Locate the cell with the specified text and output its [x, y] center coordinate. 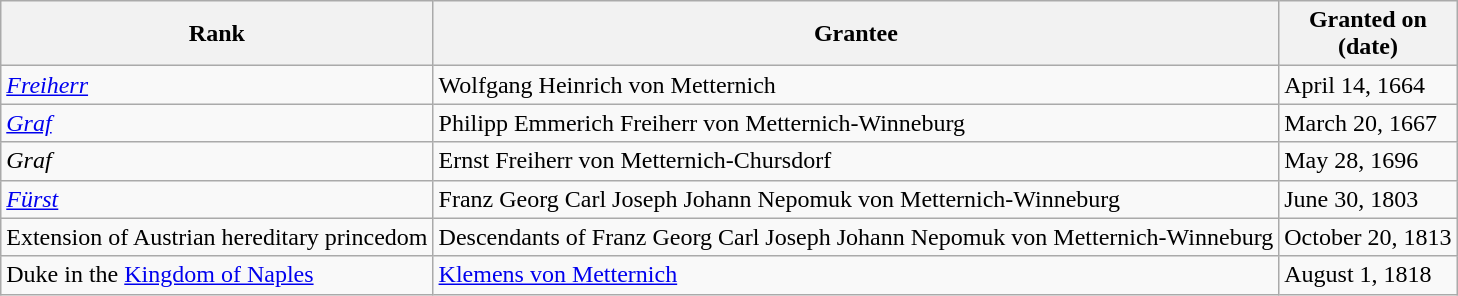
March 20, 1667 [1368, 123]
Duke in the Kingdom of Naples [217, 275]
October 20, 1813 [1368, 237]
Freiherr [217, 85]
Extension of Austrian hereditary princedom [217, 237]
August 1, 1818 [1368, 275]
June 30, 1803 [1368, 199]
Fürst [217, 199]
Wolfgang Heinrich von Metternich [856, 85]
Granted on(date) [1368, 34]
Philipp Emmerich Freiherr von Metternich-Winneburg [856, 123]
Rank [217, 34]
April 14, 1664 [1368, 85]
Descendants of Franz Georg Carl Joseph Johann Nepomuk von Metternich-Winneburg [856, 237]
May 28, 1696 [1368, 161]
Grantee [856, 34]
Klemens von Metternich [856, 275]
Franz Georg Carl Joseph Johann Nepomuk von Metternich-Winneburg [856, 199]
Ernst Freiherr von Metternich-Chursdorf [856, 161]
